Scan for the cell matching the given text and deliver its (X, Y) coordinate at center. 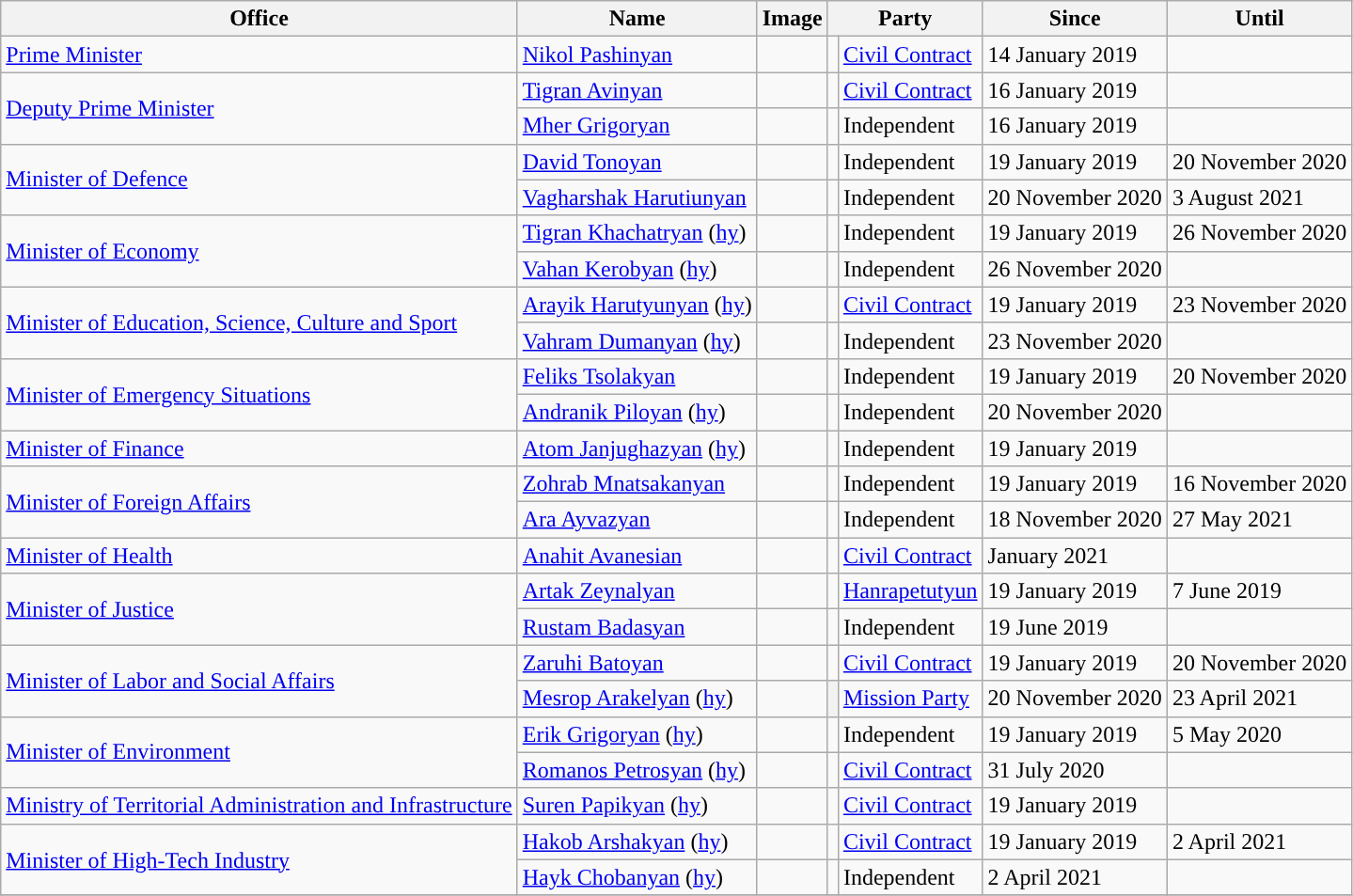
Since (1075, 19)
January 2021 (1075, 556)
Zohrab Mnatsakanyan (637, 484)
Romanos Petrosyan (hy) (637, 770)
23 April 2021 (1259, 699)
Minister of Environment (260, 752)
Until (1259, 19)
18 November 2020 (1075, 520)
Anahit Avanesian (637, 556)
Mission Party (910, 699)
3 August 2021 (1259, 197)
19 June 2019 (1075, 627)
Atom Janjughazyan (hy) (637, 448)
David Tonoyan (637, 162)
Name (637, 19)
5 May 2020 (1259, 734)
Suren Papikyan (hy) (637, 806)
Feliks Tsolakyan (637, 376)
Minister of Economy (260, 251)
Erik Grigoryan (hy) (637, 734)
Minister of Justice (260, 609)
Minister of Labor and Social Affairs (260, 681)
Mher Grigoryan (637, 126)
Deputy Prime Minister (260, 108)
Minister of Defence (260, 180)
Hakob Arshakyan (hy) (637, 841)
Hayk Chobanyan (hy) (637, 877)
Vahan Kerobyan (hy) (637, 269)
Ministry of Territorial Administration and Infrastructure (260, 806)
Minister of Health (260, 556)
Minister of Emergency Situations (260, 394)
Rustam Badasyan (637, 627)
Minister of Foreign Affairs (260, 502)
Tigran Avinyan (637, 90)
Hanrapetutyun (910, 591)
Andranik Piloyan (hy) (637, 412)
Minister of High-Tech Industry (260, 859)
7 June 2019 (1259, 591)
Minister of Finance (260, 448)
Nikol Pashinyan (637, 55)
Party (905, 19)
Image (792, 19)
Zaruhi Batoyan (637, 663)
Artak Zeynalyan (637, 591)
Mesrop Arakelyan (hy) (637, 699)
Prime Minister (260, 55)
27 May 2021 (1259, 520)
Office (260, 19)
Tigran Khachatryan (hy) (637, 233)
Arayik Harutyunyan (hy) (637, 305)
Vahram Dumanyan (hy) (637, 340)
16 November 2020 (1259, 484)
Vagharshak Harutiunyan (637, 197)
14 January 2019 (1075, 55)
31 July 2020 (1075, 770)
Ara Ayvazyan (637, 520)
Minister of Education, Science, Culture and Sport (260, 322)
